Capture the cell that displays the provided text and extract its [X, Y] central coordinate. 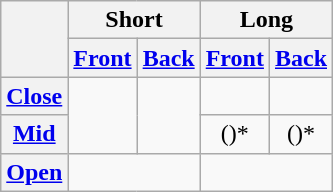
Short [134, 20]
Open [34, 172]
Mid [34, 134]
Close [34, 96]
Long [266, 20]
